Find where the given text appears and provide that cell's center as [X, Y] coordinate. 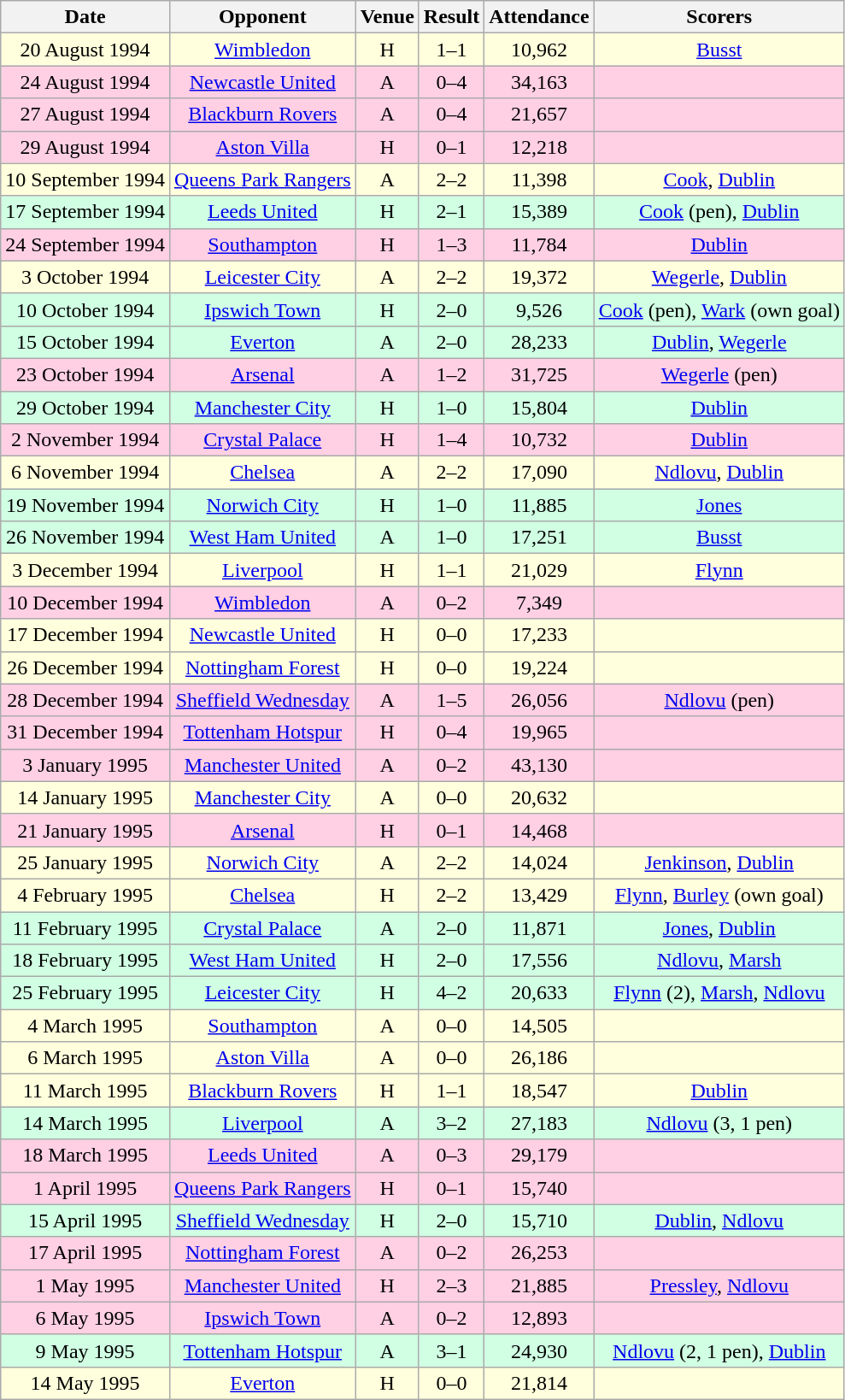
1–3 [451, 244]
Pressley, Ndlovu [719, 1285]
14 March 1995 [85, 1123]
24,930 [539, 1350]
29 August 1994 [85, 147]
Wegerle, Dublin [719, 277]
14 May 1995 [85, 1383]
24 August 1994 [85, 82]
Jones, Dublin [719, 927]
Cook (pen), Wark (own goal) [719, 309]
Jones [719, 505]
6 November 1994 [85, 473]
Ndlovu, Marsh [719, 961]
19,372 [539, 277]
11,398 [539, 179]
12,893 [539, 1318]
1–5 [451, 700]
19,965 [539, 732]
20,633 [539, 993]
0–3 [451, 1156]
14,024 [539, 862]
25 February 1995 [85, 993]
Flynn, Burley (own goal) [719, 895]
31 December 1994 [85, 732]
20,632 [539, 797]
14 January 1995 [85, 797]
10 December 1994 [85, 603]
11 March 1995 [85, 1091]
4–2 [451, 993]
26 November 1994 [85, 538]
11,871 [539, 927]
17,233 [539, 635]
10 September 1994 [85, 179]
Ndlovu (3, 1 pen) [719, 1123]
3–1 [451, 1350]
21 January 1995 [85, 830]
21,029 [539, 570]
26,056 [539, 700]
25 January 1995 [85, 862]
11 February 1995 [85, 927]
9,526 [539, 309]
29,179 [539, 1156]
Flynn (2), Marsh, Ndlovu [719, 993]
23 October 1994 [85, 374]
2–3 [451, 1285]
6 May 1995 [85, 1318]
11,885 [539, 505]
21,814 [539, 1383]
43,130 [539, 765]
26,253 [539, 1253]
27 August 1994 [85, 115]
19,224 [539, 668]
Venue [387, 17]
14,505 [539, 1026]
18 March 1995 [85, 1156]
28 December 1994 [85, 700]
26 December 1994 [85, 668]
Jenkinson, Dublin [719, 862]
24 September 1994 [85, 244]
Date [85, 17]
Flynn [719, 570]
26,186 [539, 1058]
10 October 1994 [85, 309]
27,183 [539, 1123]
Cook, Dublin [719, 179]
17 December 1994 [85, 635]
15,389 [539, 212]
21,657 [539, 115]
15 October 1994 [85, 342]
11,784 [539, 244]
6 March 1995 [85, 1058]
Wegerle (pen) [719, 374]
9 May 1995 [85, 1350]
21,885 [539, 1285]
3–2 [451, 1123]
Scorers [719, 17]
17 April 1995 [85, 1253]
Opponent [262, 17]
1–4 [451, 440]
2–1 [451, 212]
3 January 1995 [85, 765]
Cook (pen), Dublin [719, 212]
2 November 1994 [85, 440]
28,233 [539, 342]
17,090 [539, 473]
15 April 1995 [85, 1221]
3 December 1994 [85, 570]
29 October 1994 [85, 408]
17,251 [539, 538]
Result [451, 17]
10,962 [539, 50]
Ndlovu, Dublin [719, 473]
12,218 [539, 147]
15,740 [539, 1188]
Dublin, Wegerle [719, 342]
Attendance [539, 17]
Ndlovu (2, 1 pen), Dublin [719, 1350]
17 September 1994 [85, 212]
Dublin, Ndlovu [719, 1221]
Ndlovu (pen) [719, 700]
3 October 1994 [85, 277]
1 April 1995 [85, 1188]
10,732 [539, 440]
7,349 [539, 603]
19 November 1994 [85, 505]
31,725 [539, 374]
20 August 1994 [85, 50]
18,547 [539, 1091]
15,804 [539, 408]
4 February 1995 [85, 895]
13,429 [539, 895]
1 May 1995 [85, 1285]
4 March 1995 [85, 1026]
17,556 [539, 961]
14,468 [539, 830]
1–2 [451, 374]
34,163 [539, 82]
15,710 [539, 1221]
18 February 1995 [85, 961]
